Search for the cell housing the specified text and yield its [X, Y] center coordinate. 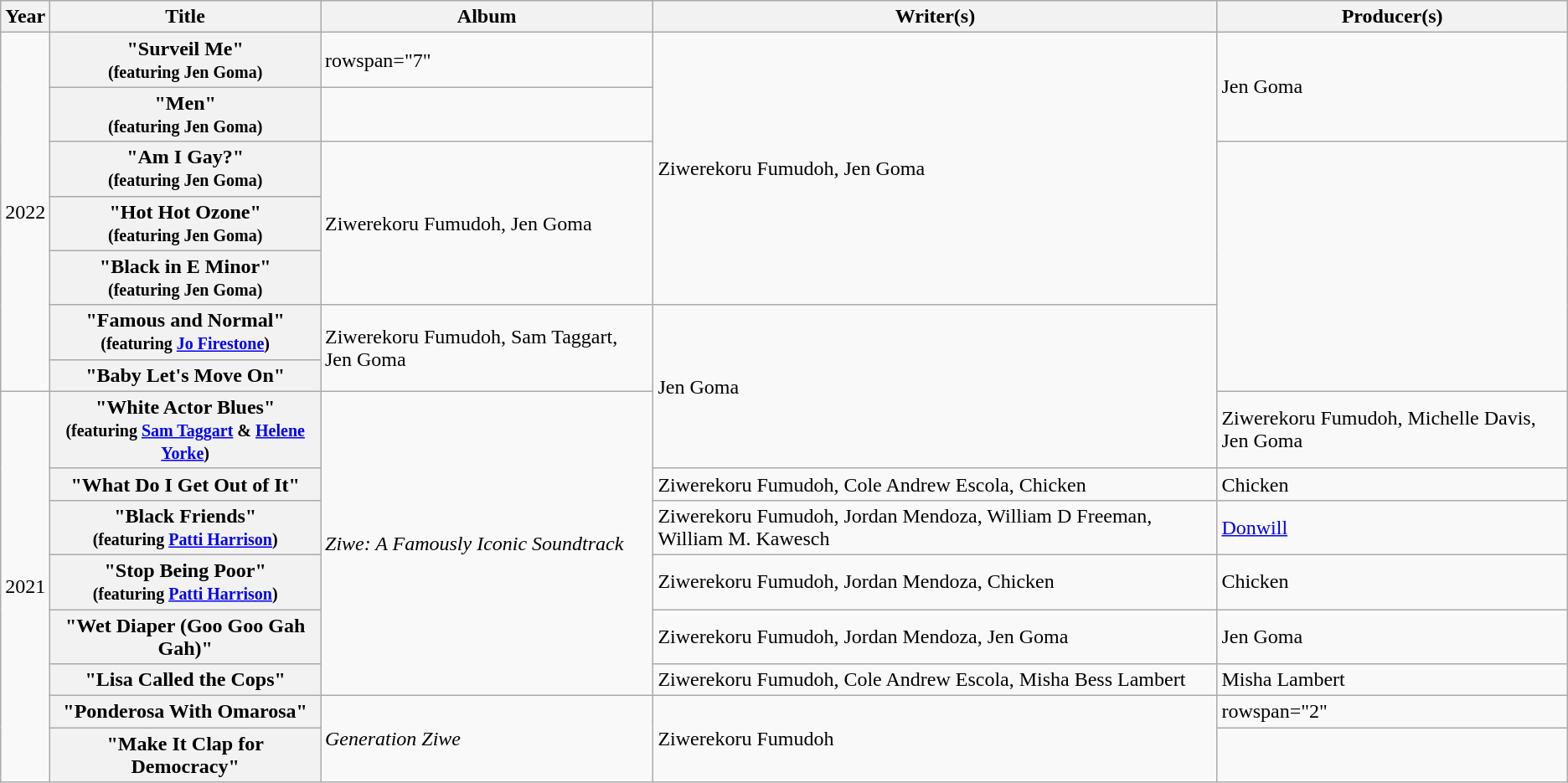
Ziwerekoru Fumudoh, Sam Taggart, Jen Goma [486, 348]
Ziwerekoru Fumudoh, Jordan Mendoza, Chicken [935, 581]
Ziwerekoru Fumudoh, Jordan Mendoza, William D Freeman, William M. Kawesch [935, 528]
"Lisa Called the Cops" [186, 680]
"Hot Hot Ozone"(featuring Jen Goma) [186, 223]
Year [25, 17]
"Black Friends"(featuring Patti Harrison) [186, 528]
Generation Ziwe [486, 739]
"Men"(featuring Jen Goma) [186, 114]
"What Do I Get Out of It" [186, 484]
Ziwerekoru Fumudoh [935, 739]
Producer(s) [1392, 17]
"Wet Diaper (Goo Goo Gah Gah)" [186, 636]
2022 [25, 212]
Ziwerekoru Fumudoh, Michelle Davis, Jen Goma [1392, 430]
Writer(s) [935, 17]
Ziwerekoru Fumudoh, Cole Andrew Escola, Chicken [935, 484]
"Baby Let's Move On" [186, 375]
rowspan="2" [1392, 712]
Ziwerekoru Fumudoh, Jordan Mendoza, Jen Goma [935, 636]
"Am I Gay?"(featuring Jen Goma) [186, 169]
"Ponderosa With Omarosa" [186, 712]
Ziwerekoru Fumudoh, Cole Andrew Escola, Misha Bess Lambert [935, 680]
rowspan="7" [486, 60]
"Famous and Normal"(featuring Jo Firestone) [186, 332]
"White Actor Blues" (featuring Sam Taggart & Helene Yorke) [186, 430]
Ziwe: A Famously Iconic Soundtrack [486, 543]
"Black in E Minor"(featuring Jen Goma) [186, 278]
Misha Lambert [1392, 680]
"Surveil Me"(featuring Jen Goma) [186, 60]
"Make It Clap for Democracy" [186, 755]
2021 [25, 586]
Donwill [1392, 528]
Title [186, 17]
"Stop Being Poor"(featuring Patti Harrison) [186, 581]
Album [486, 17]
